Scan for the cell matching the given text and deliver its [X, Y] coordinate at center. 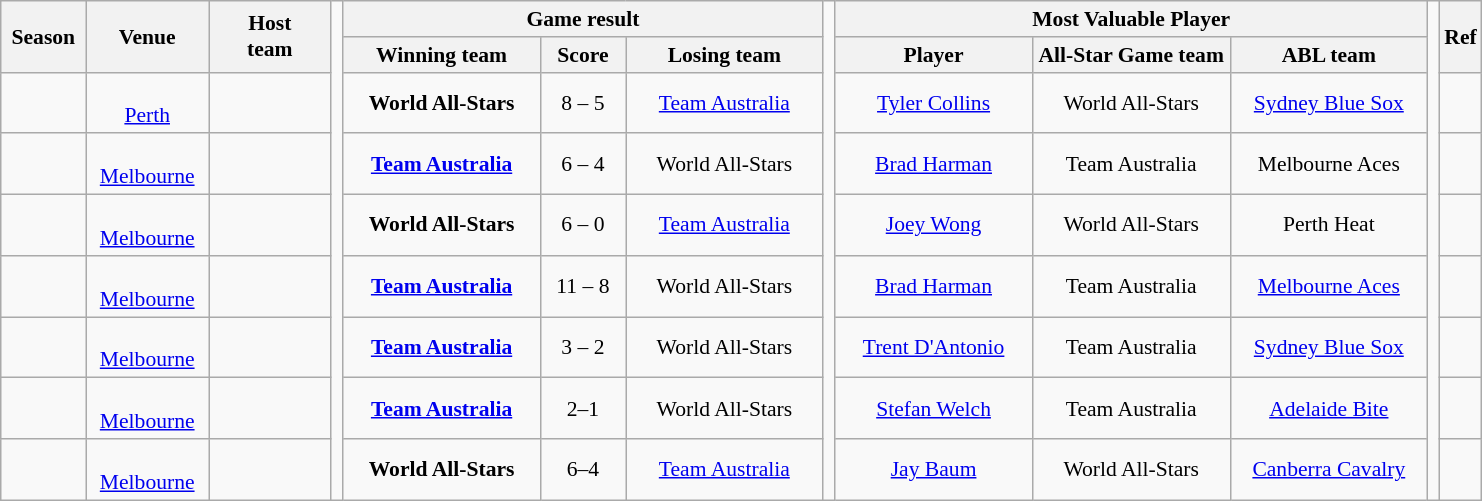
6 – 0 [582, 226]
Canberra Cavalry [1329, 470]
Tyler Collins [934, 102]
3 – 2 [582, 348]
Losing team [725, 55]
Hostteam [270, 36]
Joey Wong [934, 226]
6–4 [582, 470]
2–1 [582, 408]
Score [582, 55]
Season [44, 36]
Adelaide Bite [1329, 408]
Winning team [442, 55]
Ref [1460, 36]
Player [934, 55]
6 – 4 [582, 164]
Jay Baum [934, 470]
Perth Heat [1329, 226]
Trent D'Antonio [934, 348]
All-Star Game team [1131, 55]
11 – 8 [582, 286]
ABL team [1329, 55]
8 – 5 [582, 102]
Game result [583, 19]
Venue [148, 36]
Stefan Welch [934, 408]
Perth [148, 102]
Most Valuable Player [1132, 19]
